Output the (x, y) coordinate of the center of the cell containing the given text.  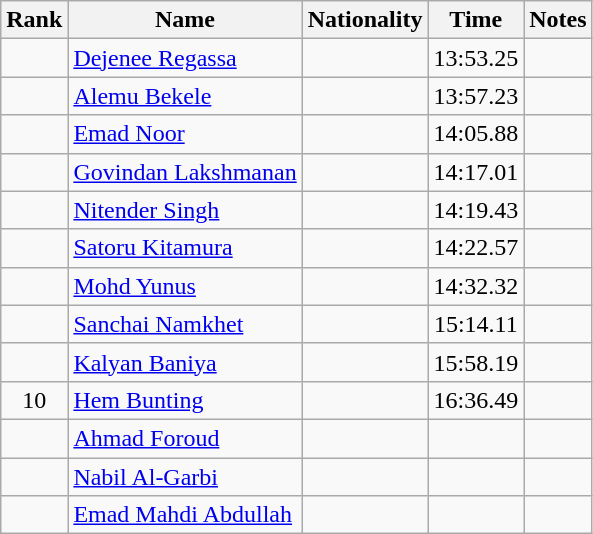
13:57.23 (476, 96)
Nabil Al-Garbi (185, 477)
Name (185, 20)
14:22.57 (476, 248)
Sanchai Namkhet (185, 324)
14:19.43 (476, 210)
Ahmad Foroud (185, 438)
Hem Bunting (185, 400)
13:53.25 (476, 58)
Mohd Yunus (185, 286)
Notes (558, 20)
14:05.88 (476, 134)
Rank (34, 20)
Dejenee Regassa (185, 58)
15:14.11 (476, 324)
15:58.19 (476, 362)
Govindan Lakshmanan (185, 172)
Time (476, 20)
16:36.49 (476, 400)
14:17.01 (476, 172)
Kalyan Baniya (185, 362)
Satoru Kitamura (185, 248)
Alemu Bekele (185, 96)
Nationality (365, 20)
Emad Mahdi Abdullah (185, 515)
Nitender Singh (185, 210)
10 (34, 400)
14:32.32 (476, 286)
Emad Noor (185, 134)
